Identify which cell holds the provided text, then report its (X, Y) central coordinate. 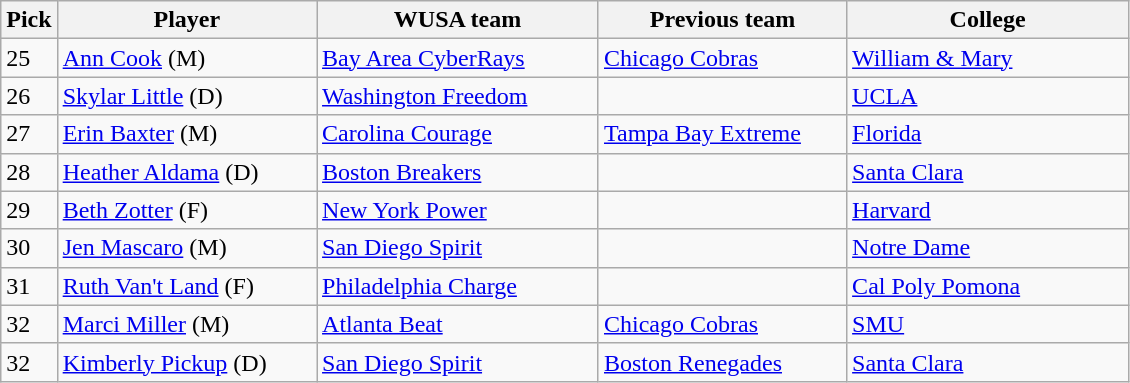
Cal Poly Pomona (988, 286)
Tampa Bay Extreme (722, 134)
Pick (29, 20)
Boston Breakers (458, 172)
Jen Mascaro (M) (186, 248)
College (988, 20)
Philadelphia Charge (458, 286)
31 (29, 286)
Beth Zotter (F) (186, 210)
30 (29, 248)
UCLA (988, 96)
Marci Miller (M) (186, 324)
WUSA team (458, 20)
29 (29, 210)
Washington Freedom (458, 96)
Ann Cook (M) (186, 58)
Harvard (988, 210)
William & Mary (988, 58)
Player (186, 20)
Erin Baxter (M) (186, 134)
Florida (988, 134)
Notre Dame (988, 248)
SMU (988, 324)
Previous team (722, 20)
Heather Aldama (D) (186, 172)
New York Power (458, 210)
25 (29, 58)
26 (29, 96)
Bay Area CyberRays (458, 58)
28 (29, 172)
Boston Renegades (722, 362)
Carolina Courage (458, 134)
Skylar Little (D) (186, 96)
Ruth Van't Land (F) (186, 286)
Atlanta Beat (458, 324)
27 (29, 134)
Kimberly Pickup (D) (186, 362)
